For the text-containing cell, return its midpoint in [X, Y] coordinate format. 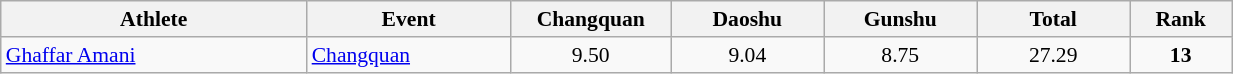
27.29 [1054, 55]
Total [1054, 19]
Gunshu [900, 19]
Rank [1181, 19]
9.50 [591, 55]
8.75 [900, 55]
Event [409, 19]
Ghaffar Amani [154, 55]
13 [1181, 55]
Daoshu [748, 19]
Athlete [154, 19]
9.04 [748, 55]
